Scan for the cell matching the given text and deliver its (x, y) coordinate at center. 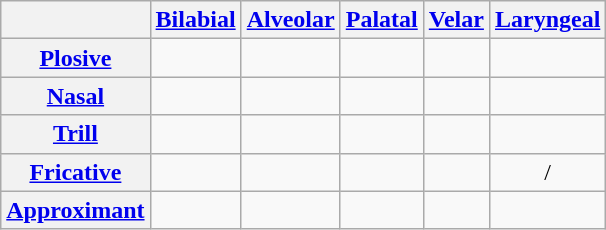
Alveolar (290, 20)
Approximant (76, 210)
Laryngeal (547, 20)
Velar (456, 20)
Palatal (382, 20)
Fricative (76, 172)
Trill (76, 134)
Plosive (76, 58)
Nasal (76, 96)
Bilabial (196, 20)
/ (547, 172)
